Locate the cell with the specified text and output its [X, Y] center coordinate. 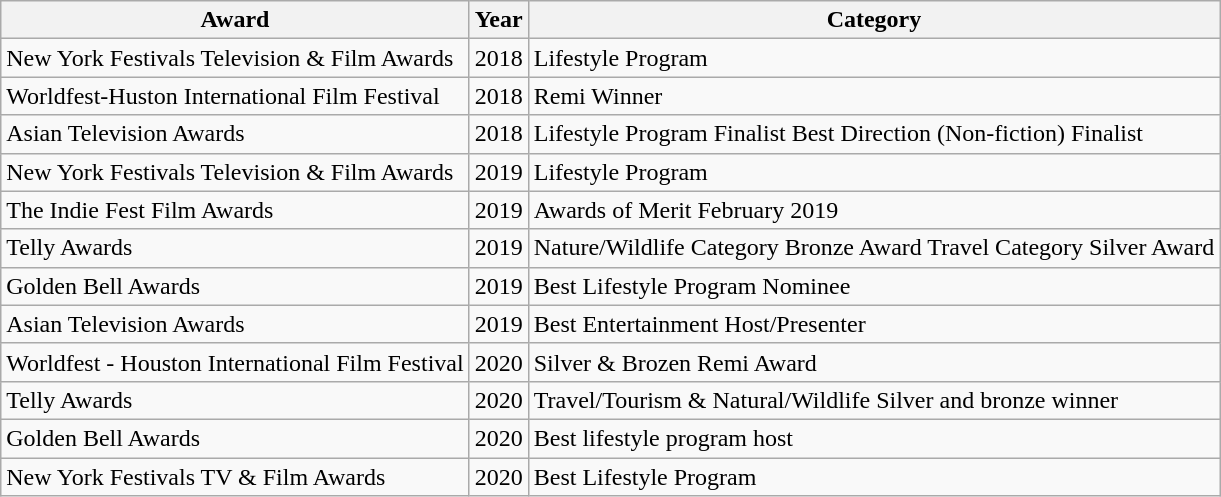
New York Festivals TV & Film Awards [235, 477]
Travel/Tourism & Natural/Wildlife Silver and bronze winner [874, 400]
Year [498, 20]
Best Lifestyle Program Nominee [874, 286]
Silver & Brozen Remi Award [874, 362]
Nature/Wildlife Category Bronze Award Travel Category Silver Award [874, 248]
Awards of Merit February 2019 [874, 210]
Best Entertainment Host/Presenter [874, 324]
Award [235, 20]
Worldfest-Huston International Film Festival [235, 96]
Best Lifestyle Program [874, 477]
Best lifestyle program host [874, 438]
Worldfest - Houston International Film Festival [235, 362]
Lifestyle Program Finalist Best Direction (Non-fiction) Finalist [874, 134]
The Indie Fest Film Awards [235, 210]
Category [874, 20]
Remi Winner [874, 96]
